Search for the cell housing the specified text and yield its (X, Y) center coordinate. 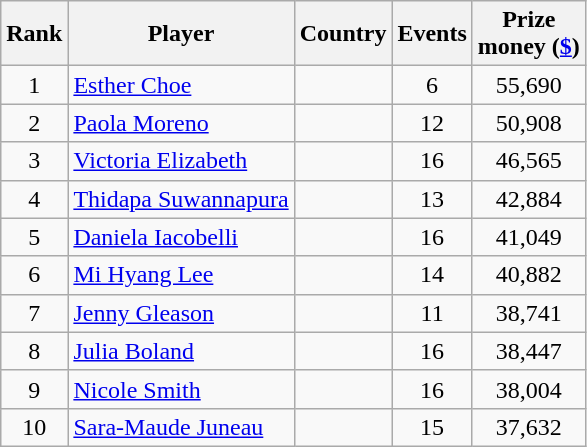
1 (34, 85)
10 (34, 427)
Daniela Iacobelli (181, 237)
2 (34, 123)
12 (432, 123)
42,884 (528, 199)
Player (181, 34)
Mi Hyang Lee (181, 275)
9 (34, 389)
13 (432, 199)
37,632 (528, 427)
Paola Moreno (181, 123)
15 (432, 427)
14 (432, 275)
11 (432, 313)
38,447 (528, 351)
Events (432, 34)
Jenny Gleason (181, 313)
Julia Boland (181, 351)
Prize money ($) (528, 34)
4 (34, 199)
Esther Choe (181, 85)
3 (34, 161)
7 (34, 313)
55,690 (528, 85)
5 (34, 237)
Sara-Maude Juneau (181, 427)
50,908 (528, 123)
Thidapa Suwannapura (181, 199)
38,004 (528, 389)
Victoria Elizabeth (181, 161)
38,741 (528, 313)
Nicole Smith (181, 389)
Rank (34, 34)
46,565 (528, 161)
41,049 (528, 237)
8 (34, 351)
40,882 (528, 275)
Country (343, 34)
